Return the (X, Y) coordinate for the center point of the cell that contains the specified text.  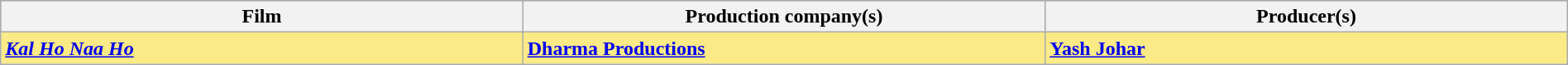
Kal Ho Naa Ho (262, 48)
Film (262, 17)
Producer(s) (1307, 17)
Production company(s) (784, 17)
Yash Johar (1307, 48)
Dharma Productions (784, 48)
